Locate the cell with the specified text and output its [X, Y] center coordinate. 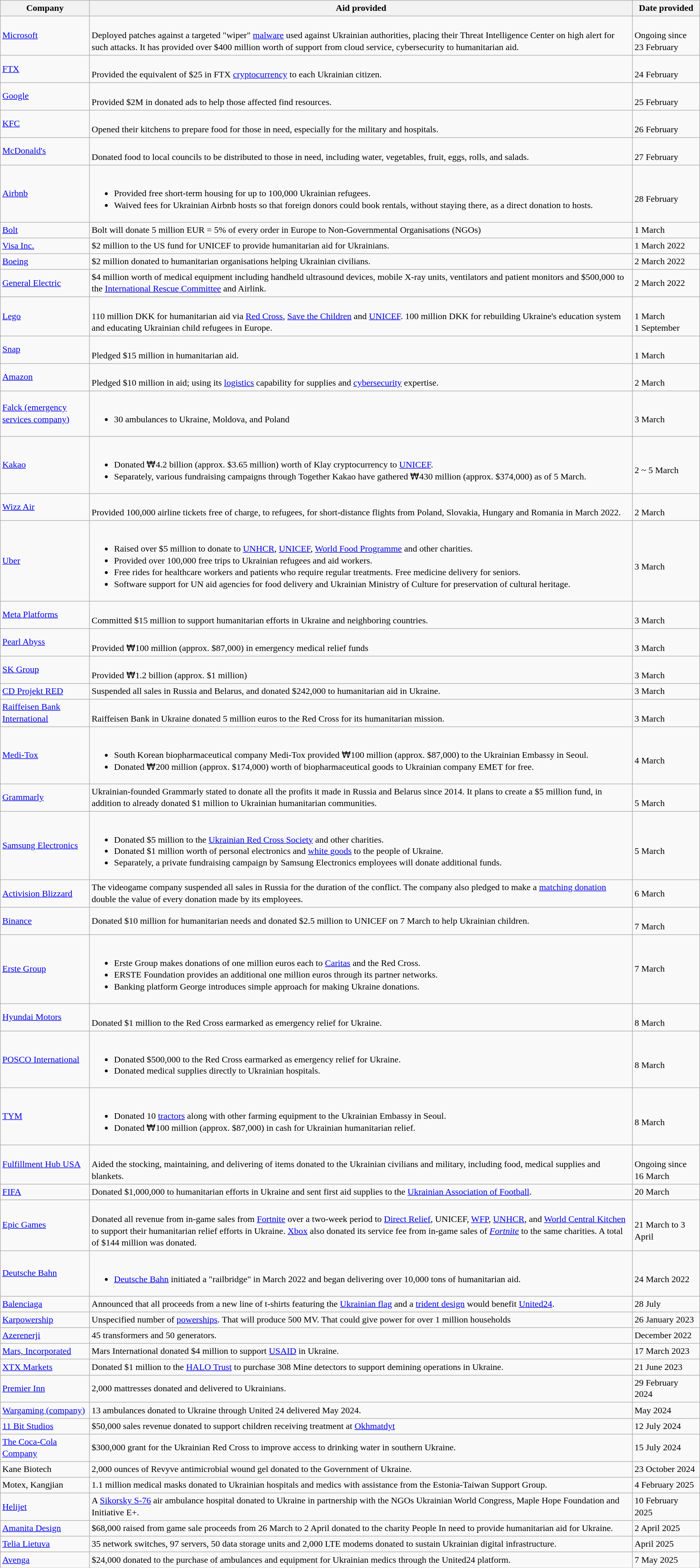
Donated $10 million for humanitarian needs and donated $2.5 million to UNICEF on 7 March to help Ukrainian children. [361, 921]
KFC [45, 124]
General Electric [45, 283]
$2 million donated to humanitarian organisations helping Ukrainian civilians. [361, 262]
Provided ₩100 million (approx. $87,000) in emergency medical relief funds [361, 642]
Meta Platforms [45, 614]
4 February 2025 [666, 1485]
2,000 ounces of Revyve antimicrobial wound gel donated to the Government of Ukraine. [361, 1469]
Airbnb [45, 194]
Snap [45, 350]
$50,000 sales revenue donated to support children receiving treatment at Okhmatdyt [361, 1426]
Hyundai Motors [45, 1017]
Karpowership [45, 1319]
35 network switches, 97 servers, 50 data storage units and 2,000 LTE modems donated to sustain Ukrainian digital infrastructure. [361, 1544]
Google [45, 96]
Donated $1 million to the HALO Trust to purchase 308 Mine detectors to support demining operations in Ukraine. [361, 1367]
28 July [666, 1304]
Bolt will donate 5 million EUR = 5% of every order in Europe to Non-Governmental Organisations (NGOs) [361, 230]
May 2024 [666, 1410]
Suspended all sales in Russia and Belarus, and donated $242,000 to humanitarian aid in Ukraine. [361, 691]
Uber [45, 561]
Raiffeisen Bank in Ukraine donated 5 million euros to the Red Cross for its humanitarian mission. [361, 713]
Bolt [45, 230]
Fulfillment Hub USA [45, 1164]
$300,000 grant for the Ukrainian Red Cross to improve access to drinking water in southern Ukraine. [361, 1448]
27 February [666, 151]
10 February 2025 [666, 1507]
Kane Biotech [45, 1469]
Boeing [45, 262]
Provided 100,000 airline tickets free of charge, to refugees, for short-distance flights from Poland, Slovakia, Hungary and Romania in March 2022. [361, 507]
Provided $2M in donated ads to help those affected find resources. [361, 96]
Mars, Incorporated [45, 1351]
2 ~ 5 March [666, 465]
Ongoing since 16 March [666, 1164]
XTX Markets [45, 1367]
Donated $500,000 to the Red Cross earmarked as emergency relief for Ukraine.Donated medical supplies directly to Ukrainian hospitals. [361, 1060]
Azerenerji [45, 1336]
1.1 million medical masks donated to Ukrainian hospitals and medics with assistance from the Estonia-Taiwan Support Group. [361, 1485]
Announced that all proceeds from a new line of t-shirts featuring the Ukrainian flag and a trident design would benefit United24. [361, 1304]
Samsung Electronics [45, 846]
Activision Blizzard [45, 894]
Pledged $15 million in humanitarian aid. [361, 350]
Unspecified number of powerships. That will produce 500 MV. That could give power for over 1 million households [361, 1319]
Mars International donated $4 million to support USAID in Ukraine. [361, 1351]
FTX [45, 69]
April 2025 [666, 1544]
$2 million to the US fund for UNICEF to provide humanitarian aid for Ukrainians. [361, 246]
Premier Inn [45, 1389]
Motex, Kangjian [45, 1485]
Donated $1,000,000 to humanitarian efforts in Ukraine and sent first aid supplies to the Ukrainian Association of Football. [361, 1192]
4 March [666, 756]
26 February [666, 124]
Wizz Air [45, 507]
Donated food to local councils to be distributed to those in need, including water, vegetables, fruit, eggs, rolls, and salads. [361, 151]
12 July 2024 [666, 1426]
McDonald's [45, 151]
December 2022 [666, 1336]
Avenga [45, 1560]
Opened their kitchens to prepare food for those in need, especially for the military and hospitals. [361, 124]
Medi-Tox [45, 756]
Helijet [45, 1507]
24 March 2022 [666, 1274]
Visa Inc. [45, 246]
2 April 2025 [666, 1528]
23 October 2024 [666, 1469]
Date provided [666, 8]
7 May 2025 [666, 1560]
Amazon [45, 377]
13 ambulances donated to Ukraine through United 24 delivered May 2024. [361, 1410]
TYM [45, 1117]
Raiffeisen Bank International [45, 713]
Lego [45, 316]
30 ambulances to Ukraine, Moldova, and Poland [361, 413]
1 March1 September [666, 316]
Amanita Design [45, 1528]
CD Projekt RED [45, 691]
Balenciaga [45, 1304]
45 transformers and 50 generators. [361, 1336]
Grammarly [45, 797]
2,000 mattresses donated and delivered to Ukrainians. [361, 1389]
Donated $1 million to the Red Cross earmarked as emergency relief for Ukraine. [361, 1017]
Microsoft [45, 36]
29 February 2024 [666, 1389]
$24,000 donated to the purchase of ambulances and equipment for Ukrainian medics through the United24 platform. [361, 1560]
Provided the equivalent of $25 in FTX cryptocurrency to each Ukrainian citizen. [361, 69]
25 February [666, 96]
Pearl Abyss [45, 642]
15 July 2024 [666, 1448]
Pledged $10 million in aid; using its logistics capability for supplies and cybersecurity expertise. [361, 377]
Committed $15 million to support humanitarian efforts in Ukraine and neighboring countries. [361, 614]
Company [45, 8]
11 Bit Studios [45, 1426]
Binance [45, 921]
Ongoing since 23 February [666, 36]
Aid provided [361, 8]
POSCO International [45, 1060]
Deutsche Bahn initiated a "railbridge" in March 2022 and began delivering over 10,000 tons of humanitarian aid. [361, 1274]
Epic Games [45, 1225]
21 June 2023 [666, 1367]
SK Group [45, 670]
24 February [666, 69]
28 February [666, 194]
Provided ₩1.2 billion (approx. $1 million) [361, 670]
Erste Group [45, 969]
The Coca-Cola Company [45, 1448]
Wargaming (company) [45, 1410]
Telia Lietuva [45, 1544]
Deutsche Bahn [45, 1274]
$68,000 raised from game sale proceeds from 26 March to 2 April donated to the charity People In need to provide humanitarian aid for Ukraine. [361, 1528]
FIFA [45, 1192]
Falck (emergency services company) [45, 413]
Kakao [45, 465]
26 January 2023 [666, 1319]
1 March 2022 [666, 246]
20 March [666, 1192]
21 March to 3 April [666, 1225]
6 March [666, 894]
17 March 2023 [666, 1351]
